Detect which cell encompasses the target text, then output its [x, y] center coordinate. 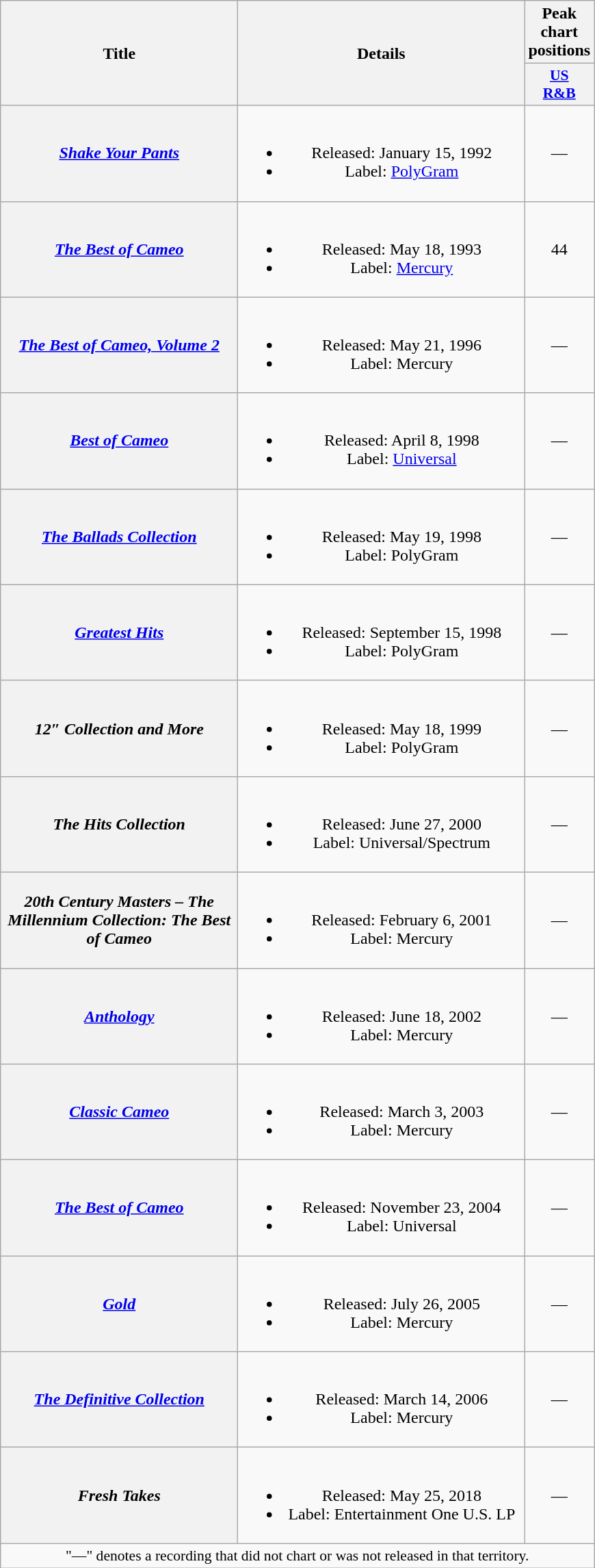
Title [119, 53]
Best of Cameo [119, 441]
Shake Your Pants [119, 153]
44 [559, 249]
Released: May 18, 1993Label: Mercury [382, 249]
Fresh Takes [119, 1495]
Released: May 18, 1999Label: PolyGram [382, 728]
Released: May 21, 1996Label: Mercury [382, 345]
Gold [119, 1304]
Released: April 8, 1998Label: Universal [382, 441]
"—" denotes a recording that did not chart or was not released in that territory. [297, 1556]
The Hits Collection [119, 824]
Released: May 19, 1998Label: PolyGram [382, 537]
Released: June 27, 2000Label: Universal/Spectrum [382, 824]
Released: September 15, 1998Label: PolyGram [382, 632]
Released: January 15, 1992Label: PolyGram [382, 153]
The Best of Cameo, Volume 2 [119, 345]
Released: June 18, 2002Label: Mercury [382, 1016]
Anthology [119, 1016]
Peak chart positions [559, 32]
The Definitive Collection [119, 1400]
Details [382, 53]
Released: March 14, 2006Label: Mercury [382, 1400]
20th Century Masters – The Millennium Collection: The Best of Cameo [119, 920]
Released: November 23, 2004Label: Universal [382, 1208]
The Ballads Collection [119, 537]
Released: March 3, 2003Label: Mercury [382, 1112]
Released: February 6, 2001Label: Mercury [382, 920]
12″ Collection and More [119, 728]
Released: May 25, 2018Label: Entertainment One U.S. LP [382, 1495]
Classic Cameo [119, 1112]
USR&B [559, 85]
Released: July 26, 2005Label: Mercury [382, 1304]
Greatest Hits [119, 632]
